Locate the cell with the specified text and output its [X, Y] center coordinate. 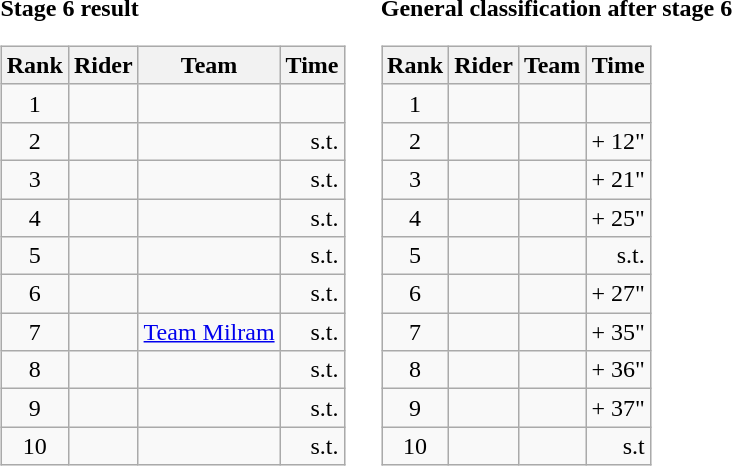
+ 36" [618, 370]
+ 37" [618, 408]
Team Milram [209, 332]
+ 12" [618, 141]
s.t [618, 446]
+ 27" [618, 294]
+ 35" [618, 332]
+ 25" [618, 217]
+ 21" [618, 179]
